Scan for the cell matching the given text and deliver its [x, y] coordinate at center. 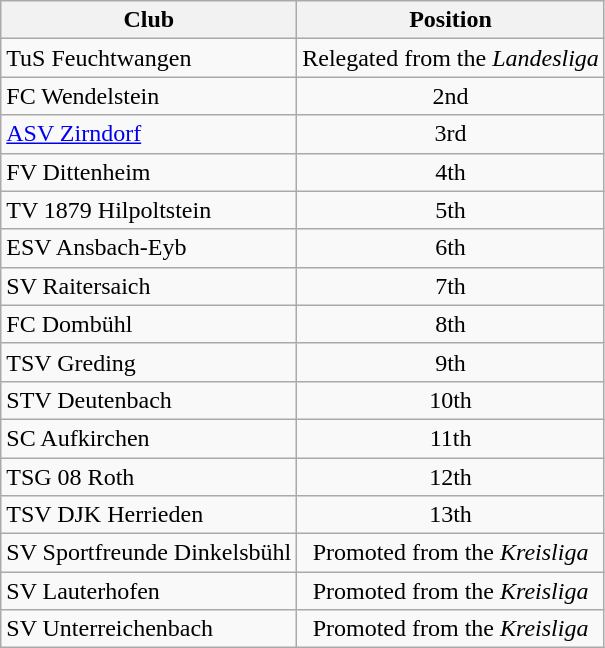
TV 1879 Hilpoltstein [149, 210]
4th [451, 172]
SV Sportfreunde Dinkelsbühl [149, 553]
TuS Feuchtwangen [149, 58]
13th [451, 515]
11th [451, 438]
Relegated from the Landesliga [451, 58]
9th [451, 362]
12th [451, 477]
TSV Greding [149, 362]
FV Dittenheim [149, 172]
FC Wendelstein [149, 96]
Club [149, 20]
FC Dombühl [149, 324]
TSG 08 Roth [149, 477]
SV Raitersaich [149, 286]
2nd [451, 96]
5th [451, 210]
3rd [451, 134]
STV Deutenbach [149, 400]
10th [451, 400]
SV Unterreichenbach [149, 629]
ASV Zirndorf [149, 134]
8th [451, 324]
7th [451, 286]
TSV DJK Herrieden [149, 515]
SC Aufkirchen [149, 438]
6th [451, 248]
ESV Ansbach-Eyb [149, 248]
Position [451, 20]
SV Lauterhofen [149, 591]
